Scan for the cell matching the given text and deliver its [X, Y] coordinate at center. 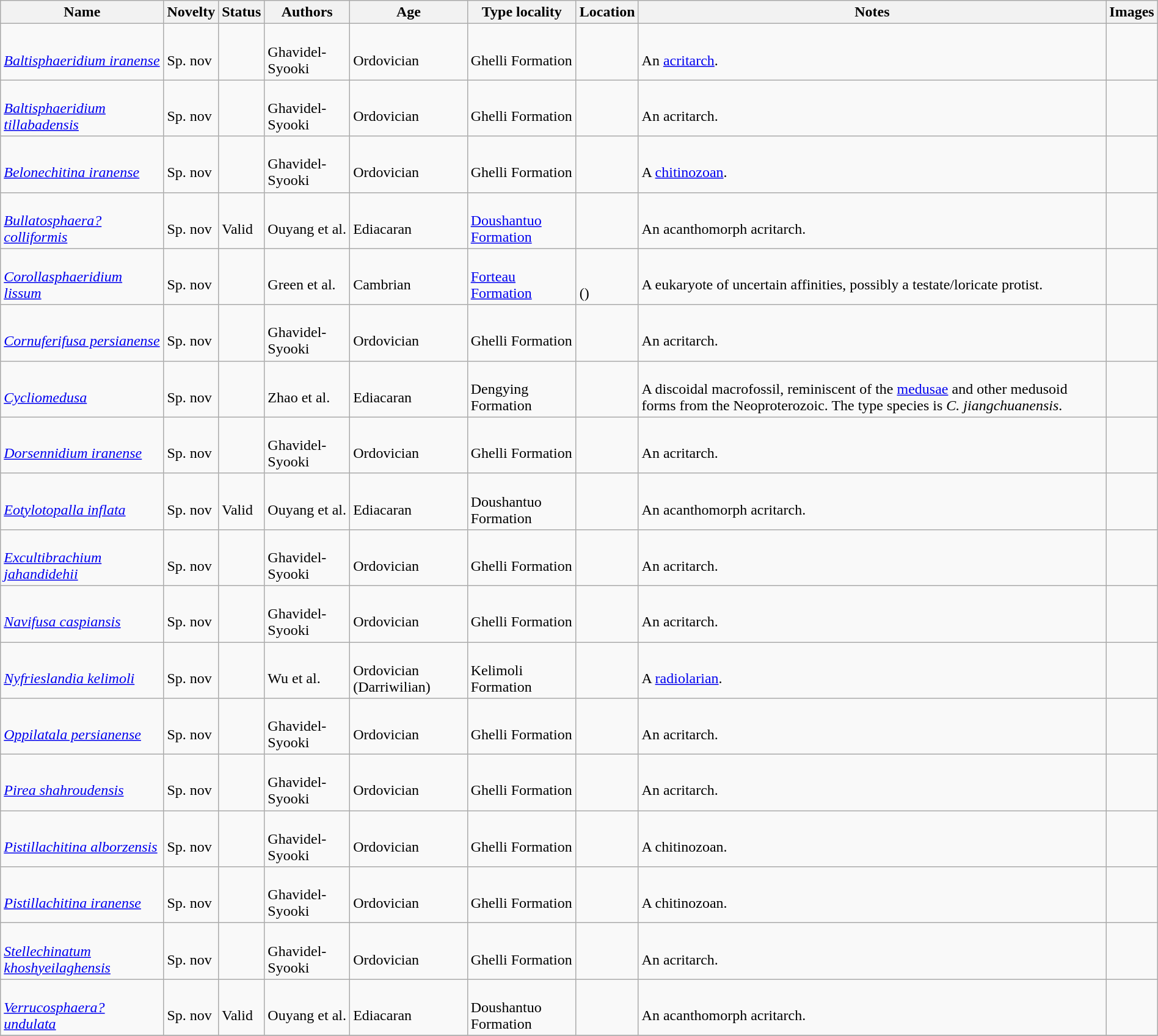
Notes [872, 12]
Navifusa caspiansis [82, 614]
Forteau Formation [522, 277]
Baltisphaeridium tillabadensis [82, 108]
Bullatosphaera? colliformis [82, 220]
Eotylotopalla inflata [82, 501]
Location [607, 12]
Wu et al. [307, 670]
Kelimoli Formation [522, 670]
Dorsennidium iranense [82, 445]
Age [409, 12]
Pistillachitina alborzensis [82, 839]
Ordovician (Darriwilian) [409, 670]
Excultibrachium jahandidehii [82, 557]
Cambrian [409, 277]
Images [1132, 12]
Stellechinatum khoshyeilaghensis [82, 951]
Green et al. [307, 277]
Zhao et al. [307, 389]
A radiolarian. [872, 670]
Novelty [191, 12]
Corollasphaeridium lissum [82, 277]
Baltisphaeridium iranense [82, 52]
Nyfrieslandia kelimoli [82, 670]
Pirea shahroudensis [82, 783]
Pistillachitina iranense [82, 895]
Status [242, 12]
Oppilatala persianense [82, 726]
Authors [307, 12]
Name [82, 12]
Belonechitina iranense [82, 164]
Cycliomedusa [82, 389]
A eukaryote of uncertain affinities, possibly a testate/loricate protist. [872, 277]
Dengying Formation [522, 389]
Cornuferifusa persianense [82, 333]
Type locality [522, 12]
A discoidal macrofossil, reminiscent of the medusae and other medusoid forms from the Neoproterozoic. The type species is C. jiangchuanensis. [872, 389]
() [607, 277]
Verrucosphaera? undulata [82, 1007]
